Capture the cell that displays the provided text and extract its (x, y) central coordinate. 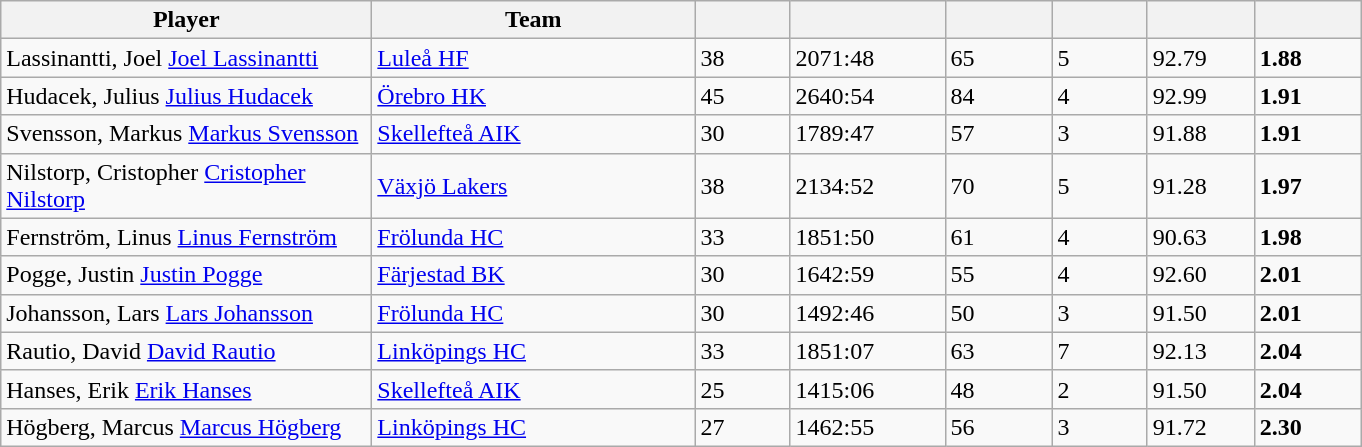
84 (998, 96)
1492:46 (868, 313)
57 (998, 134)
1851:07 (868, 351)
Örebro HK (534, 96)
91.28 (1200, 186)
Färjestad BK (534, 275)
Växjö Lakers (534, 186)
2134:52 (868, 186)
Player (186, 20)
2 (1100, 389)
Svensson, Markus Markus Svensson (186, 134)
Hudacek, Julius Julius Hudacek (186, 96)
27 (742, 427)
45 (742, 96)
92.99 (1200, 96)
56 (998, 427)
63 (998, 351)
Lassinantti, Joel Joel Lassinantti (186, 58)
1462:55 (868, 427)
1789:47 (868, 134)
7 (1100, 351)
Luleå HF (534, 58)
2071:48 (868, 58)
61 (998, 237)
2640:54 (868, 96)
2.30 (1308, 427)
Team (534, 20)
48 (998, 389)
Pogge, Justin Justin Pogge (186, 275)
50 (998, 313)
65 (998, 58)
92.79 (1200, 58)
Nilstorp, Cristopher Cristopher Nilstorp (186, 186)
Hanses, Erik Erik Hanses (186, 389)
Johansson, Lars Lars Johansson (186, 313)
55 (998, 275)
Högberg, Marcus Marcus Högberg (186, 427)
1851:50 (868, 237)
92.13 (1200, 351)
90.63 (1200, 237)
25 (742, 389)
Fernström, Linus Linus Fernström (186, 237)
91.72 (1200, 427)
1.88 (1308, 58)
70 (998, 186)
91.88 (1200, 134)
Rautio, David David Rautio (186, 351)
1642:59 (868, 275)
1.98 (1308, 237)
1.97 (1308, 186)
1415:06 (868, 389)
92.60 (1200, 275)
